Find where the given text appears and provide that cell's center as [X, Y] coordinate. 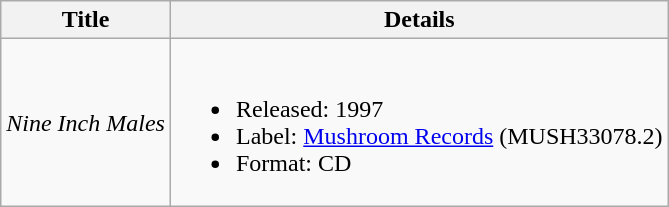
Title [86, 20]
Details [419, 20]
Nine Inch Males [86, 122]
Released: 1997Label: Mushroom Records (MUSH33078.2)Format: CD [419, 122]
